Capture the cell that displays the provided text and extract its (X, Y) central coordinate. 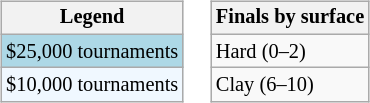
$25,000 tournaments (92, 51)
Hard (0–2) (290, 51)
$10,000 tournaments (92, 85)
Finals by surface (290, 18)
Legend (92, 18)
Clay (6–10) (290, 85)
